For the text-containing cell, return its midpoint in [x, y] coordinate format. 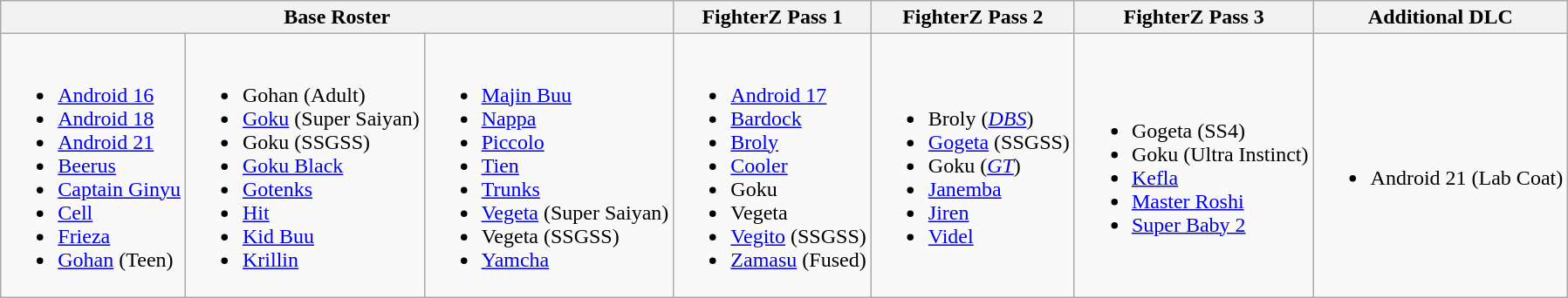
Gogeta (SS4)Goku (Ultra Instinct)KeflaMaster RoshiSuper Baby 2 [1194, 166]
Additional DLC [1441, 17]
Android 16Android 18 Android 21 BeerusCaptain Ginyu CellFriezaGohan (Teen) [93, 166]
Android 21 (Lab Coat) [1441, 166]
Majin BuuNappa PiccoloTien TrunksVegeta (Super Saiyan)Vegeta (SSGSS) Yamcha [549, 166]
Android 17 BardockBrolyCoolerGokuVegetaVegito (SSGSS)Zamasu (Fused) [772, 166]
FighterZ Pass 2 [972, 17]
Base Roster [337, 17]
Broly (DBS)Gogeta (SSGSS)Goku (GT)JanembaJirenVidel [972, 166]
FighterZ Pass 3 [1194, 17]
Gohan (Adult) Goku (Super Saiyan)Goku (SSGSS) Goku Black GotenksHitKid BuuKrillin [305, 166]
FighterZ Pass 1 [772, 17]
